Find where the given text appears and provide that cell's center as (X, Y) coordinate. 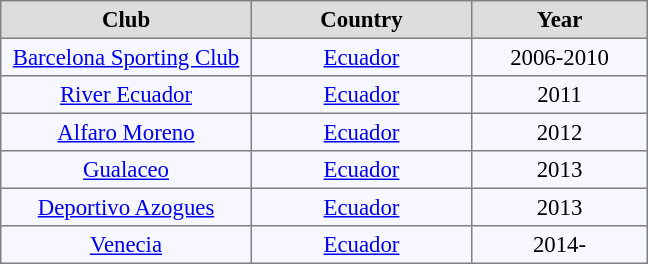
Deportivo Azogues (126, 207)
Alfaro Moreno (126, 132)
2011 (560, 95)
Club (126, 20)
2012 (560, 132)
Gualaceo (126, 170)
Country (361, 20)
2014- (560, 245)
2006-2010 (560, 57)
Venecia (126, 245)
Year (560, 20)
Barcelona Sporting Club (126, 57)
River Ecuador (126, 95)
